Locate the cell with the specified text and output its [X, Y] center coordinate. 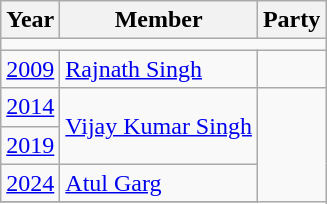
Rajnath Singh [159, 69]
2009 [30, 69]
Party [291, 20]
Year [30, 20]
2019 [30, 145]
2024 [30, 183]
Vijay Kumar Singh [159, 126]
2014 [30, 107]
Atul Garg [159, 183]
Member [159, 20]
